Output the (x, y) coordinate of the center of the cell containing the given text.  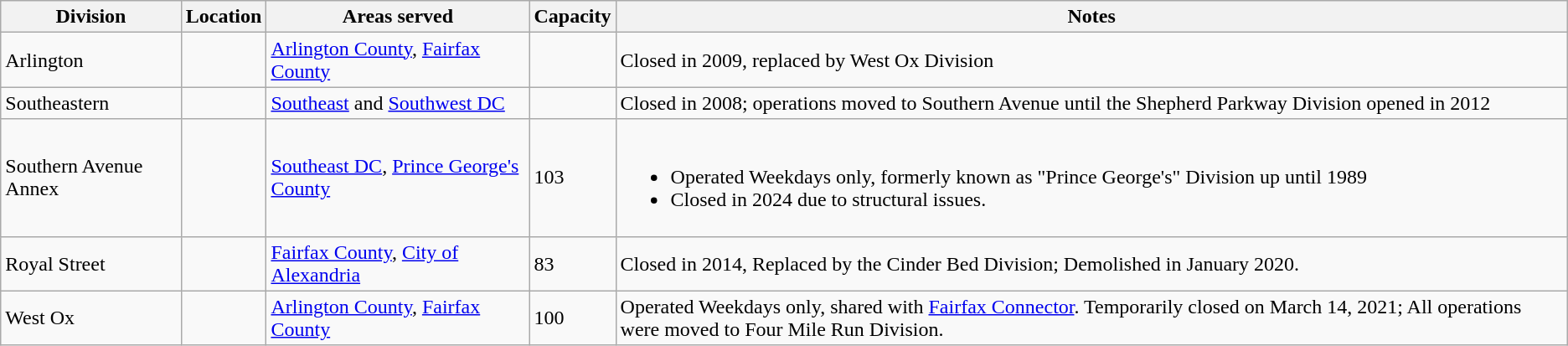
Closed in 2014, Replaced by the Cinder Bed Division; Demolished in January 2020. (1091, 263)
Arlington (90, 60)
Location (224, 17)
Operated Weekdays only, shared with Fairfax Connector. Temporarily closed on March 14, 2021; All operations were moved to Four Mile Run Division. (1091, 318)
Division (90, 17)
Areas served (398, 17)
Operated Weekdays only, formerly known as "Prince George's" Division up until 1989Closed in 2024 due to structural issues. (1091, 178)
Southeast DC, Prince George's County (398, 178)
Fairfax County, City of Alexandria (398, 263)
Royal Street (90, 263)
Southern Avenue Annex (90, 178)
100 (573, 318)
Southeast and Southwest DC (398, 103)
Closed in 2009, replaced by West Ox Division (1091, 60)
Southeastern (90, 103)
West Ox (90, 318)
Capacity (573, 17)
83 (573, 263)
Closed in 2008; operations moved to Southern Avenue until the Shepherd Parkway Division opened in 2012 (1091, 103)
103 (573, 178)
Notes (1091, 17)
